Identify which cell holds the provided text, then report its (X, Y) central coordinate. 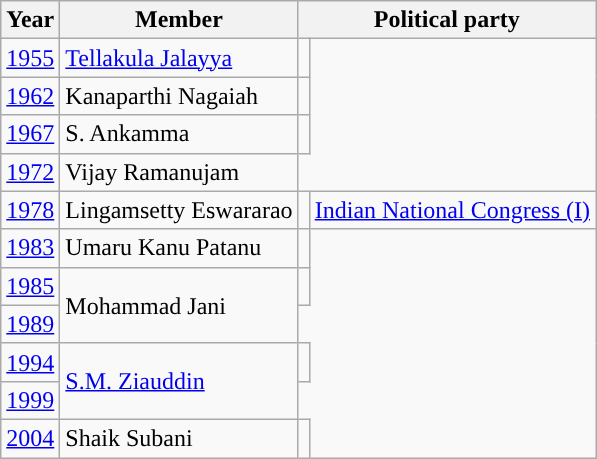
Umaru Kanu Patanu (179, 248)
Political party (446, 20)
1989 (30, 324)
Indian National Congress (I) (452, 210)
S. Ankamma (179, 134)
Lingamsetty Eswararao (179, 210)
2004 (30, 438)
1985 (30, 286)
1962 (30, 96)
Year (30, 20)
1972 (30, 172)
1999 (30, 400)
Shaik Subani (179, 438)
1955 (30, 58)
1994 (30, 362)
Kanaparthi Nagaiah (179, 96)
Tellakula Jalayya (179, 58)
Vijay Ramanujam (179, 172)
Mohammad Jani (179, 305)
1983 (30, 248)
1967 (30, 134)
1978 (30, 210)
S.M. Ziauddin (179, 381)
Member (179, 20)
